Return [x, y] of the center of cell containing provided text 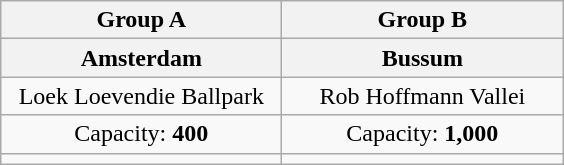
Group A [142, 20]
Rob Hoffmann Vallei [422, 96]
Capacity: 1,000 [422, 134]
Group B [422, 20]
Capacity: 400 [142, 134]
Bussum [422, 58]
Loek Loevendie Ballpark [142, 96]
Amsterdam [142, 58]
